Extract the (x, y) coordinate from the center of the cell holding the provided text.  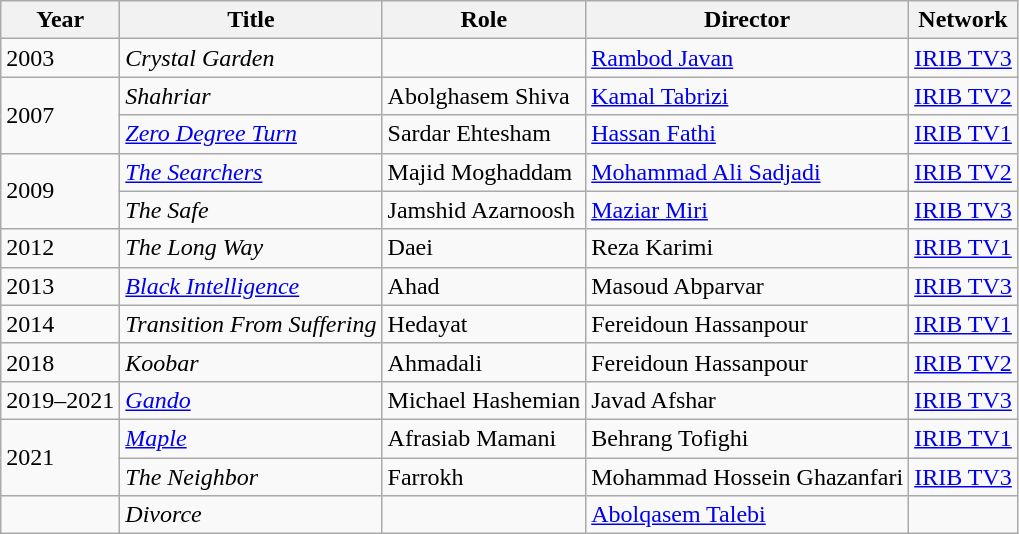
Shahriar (251, 96)
2009 (60, 191)
Abolqasem Talebi (748, 515)
2013 (60, 286)
2019–2021 (60, 400)
Majid Moghaddam (484, 172)
Zero Degree Turn (251, 134)
Masoud Abparvar (748, 286)
The Searchers (251, 172)
Rambod Javan (748, 58)
2018 (60, 362)
The Long Way (251, 248)
Role (484, 20)
Hedayat (484, 324)
Year (60, 20)
Kamal Tabrizi (748, 96)
2007 (60, 115)
Crystal Garden (251, 58)
Hassan Fathi (748, 134)
Director (748, 20)
Sardar Ehtesham (484, 134)
2014 (60, 324)
Maple (251, 438)
Farrokh (484, 477)
2003 (60, 58)
Javad Afshar (748, 400)
Black Intelligence (251, 286)
Ahmadali (484, 362)
Abolghasem Shiva (484, 96)
Daei (484, 248)
Transition From Suffering (251, 324)
Reza Karimi (748, 248)
Title (251, 20)
Gando (251, 400)
Koobar (251, 362)
Behrang Tofighi (748, 438)
The Safe (251, 210)
Mohammad Ali Sadjadi (748, 172)
Divorce (251, 515)
The Neighbor (251, 477)
Mohammad Hossein Ghazanfari (748, 477)
Michael Hashemian (484, 400)
Maziar Miri (748, 210)
Jamshid Azarnoosh (484, 210)
Afrasiab Mamani (484, 438)
2012 (60, 248)
Network (964, 20)
Ahad (484, 286)
2021 (60, 457)
